Find where the given text appears and provide that cell's center as (x, y) coordinate. 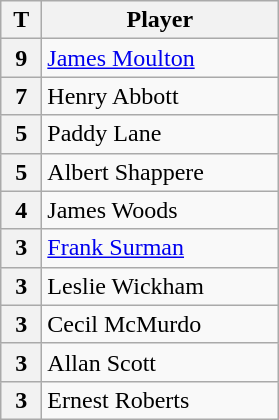
Cecil McMurdo (160, 324)
Allan Scott (160, 362)
James Moulton (160, 58)
9 (22, 58)
Player (160, 20)
Paddy Lane (160, 134)
Albert Shappere (160, 172)
T (22, 20)
7 (22, 96)
James Woods (160, 210)
Leslie Wickham (160, 286)
Frank Surman (160, 248)
Henry Abbott (160, 96)
4 (22, 210)
Ernest Roberts (160, 400)
